Capture the cell that displays the provided text and extract its (x, y) central coordinate. 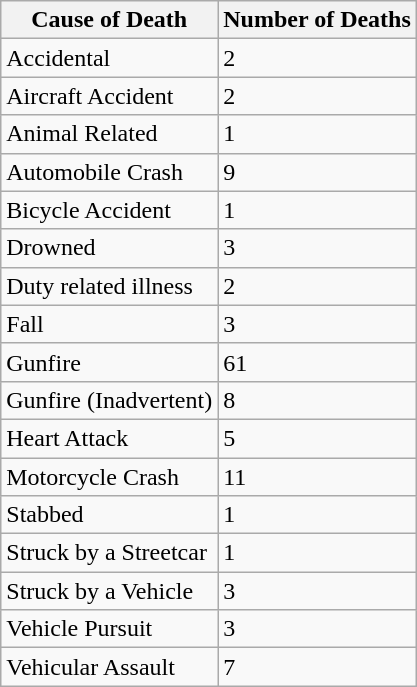
Gunfire (110, 362)
Heart Attack (110, 438)
Animal Related (110, 134)
Stabbed (110, 515)
Number of Deaths (318, 20)
Vehicular Assault (110, 667)
8 (318, 400)
9 (318, 172)
Duty related illness (110, 286)
61 (318, 362)
Struck by a Vehicle (110, 591)
11 (318, 477)
Drowned (110, 248)
Gunfire (Inadvertent) (110, 400)
Accidental (110, 58)
Cause of Death (110, 20)
7 (318, 667)
Vehicle Pursuit (110, 629)
Aircraft Accident (110, 96)
Automobile Crash (110, 172)
Bicycle Accident (110, 210)
Fall (110, 324)
Struck by a Streetcar (110, 553)
5 (318, 438)
Motorcycle Crash (110, 477)
